Detect which cell encompasses the target text, then output its [X, Y] center coordinate. 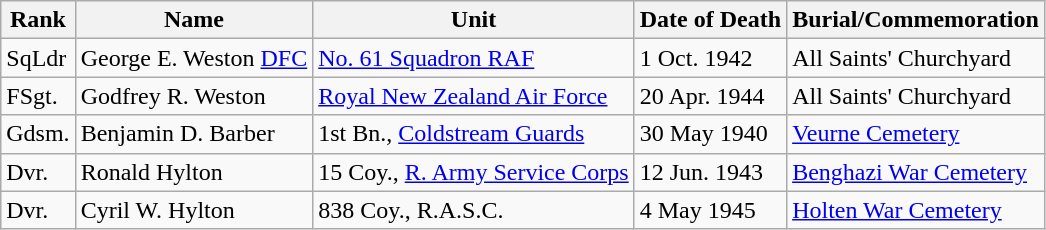
Benghazi War Cemetery [916, 172]
Ronald Hylton [194, 172]
Burial/Commemoration [916, 20]
Date of Death [710, 20]
Veurne Cemetery [916, 134]
Godfrey R. Weston [194, 96]
No. 61 Squadron RAF [474, 58]
Gdsm. [38, 134]
4 May 1945 [710, 210]
Name [194, 20]
SqLdr [38, 58]
George E. Weston DFC [194, 58]
Rank [38, 20]
Holten War Cemetery [916, 210]
838 Coy., R.A.S.C. [474, 210]
Royal New Zealand Air Force [474, 96]
1st Bn., Coldstream Guards [474, 134]
30 May 1940 [710, 134]
Unit [474, 20]
FSgt. [38, 96]
20 Apr. 1944 [710, 96]
Cyril W. Hylton [194, 210]
15 Coy., R. Army Service Corps [474, 172]
1 Oct. 1942 [710, 58]
12 Jun. 1943 [710, 172]
Benjamin D. Barber [194, 134]
